Provide the (x, y) coordinate of the cell's center where the given text is located.  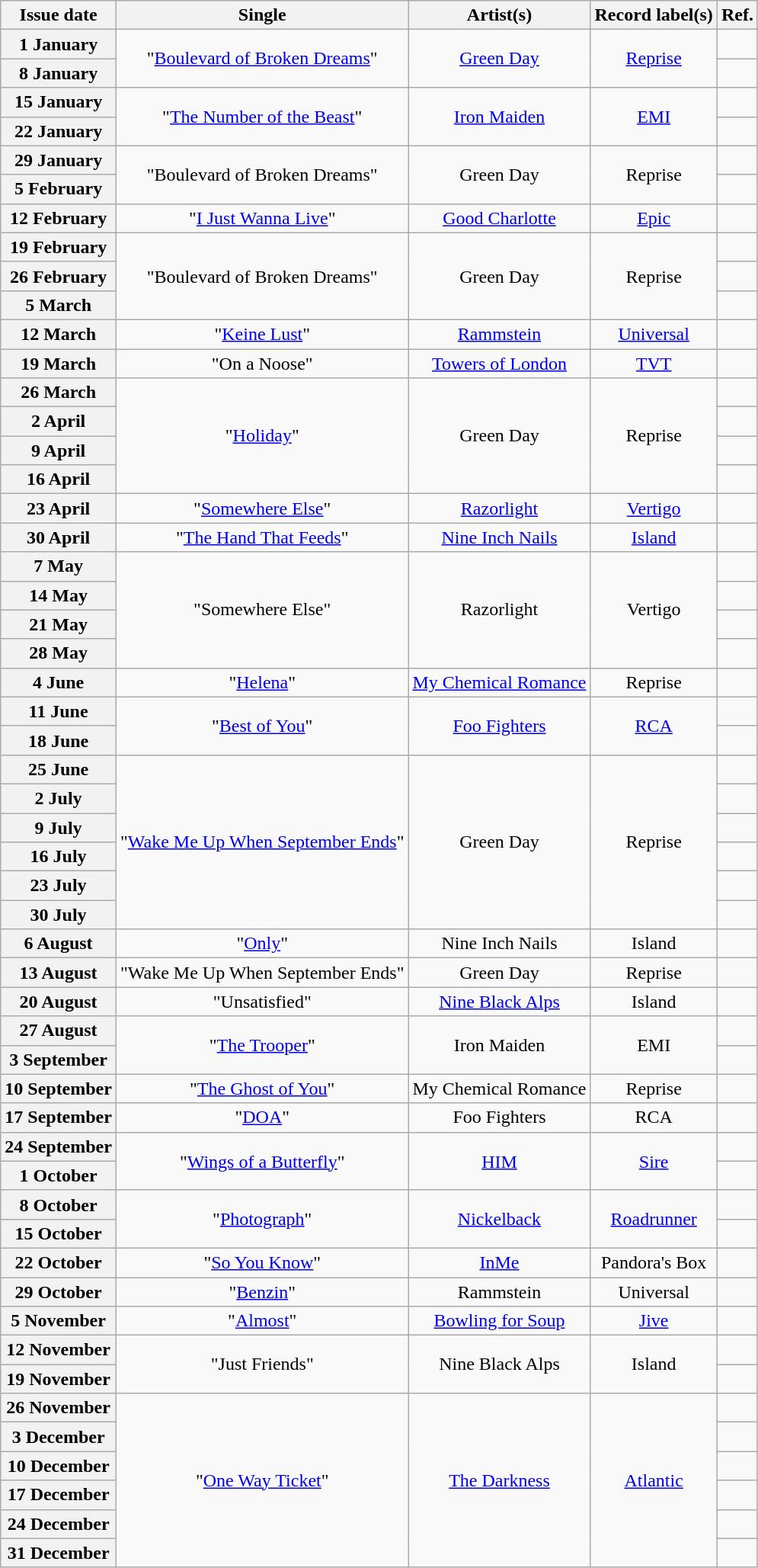
Towers of London (500, 364)
7 May (59, 566)
2 April (59, 422)
26 November (59, 1408)
24 December (59, 1524)
Roadrunner (654, 1219)
9 April (59, 451)
10 September (59, 1089)
"So You Know" (262, 1262)
12 February (59, 218)
"DOA" (262, 1117)
23 April (59, 508)
17 December (59, 1495)
Ref. (737, 15)
The Darkness (500, 1480)
"Unsatisfied" (262, 1002)
15 October (59, 1233)
"On a Noose" (262, 364)
19 March (59, 364)
Record label(s) (654, 15)
"Photograph" (262, 1219)
30 April (59, 537)
Jive (654, 1321)
23 July (59, 886)
26 February (59, 276)
"One Way Ticket" (262, 1480)
"Wings of a Butterfly" (262, 1161)
11 June (59, 711)
"Holiday" (262, 436)
Good Charlotte (500, 218)
HIM (500, 1161)
1 October (59, 1175)
5 February (59, 189)
Atlantic (654, 1480)
Artist(s) (500, 15)
Sire (654, 1161)
Nickelback (500, 1219)
"Keine Lust" (262, 334)
5 March (59, 305)
Pandora's Box (654, 1262)
12 November (59, 1350)
29 January (59, 160)
Epic (654, 218)
29 October (59, 1292)
3 September (59, 1060)
28 May (59, 653)
6 August (59, 944)
InMe (500, 1262)
30 July (59, 915)
5 November (59, 1321)
8 October (59, 1204)
31 December (59, 1553)
22 October (59, 1262)
9 July (59, 827)
16 July (59, 857)
19 November (59, 1379)
26 March (59, 393)
8 January (59, 73)
18 June (59, 740)
TVT (654, 364)
17 September (59, 1117)
"The Number of the Beast" (262, 117)
2 July (59, 798)
"The Hand That Feeds" (262, 537)
1 January (59, 44)
10 December (59, 1466)
"The Trooper" (262, 1045)
20 August (59, 1002)
16 April (59, 479)
"Just Friends" (262, 1364)
27 August (59, 1031)
15 January (59, 102)
22 January (59, 131)
"Helena" (262, 682)
Bowling for Soup (500, 1321)
19 February (59, 247)
"The Ghost of You" (262, 1089)
12 March (59, 334)
24 September (59, 1146)
"Only" (262, 944)
21 May (59, 624)
"Best of You" (262, 726)
4 June (59, 682)
"I Just Wanna Live" (262, 218)
3 December (59, 1437)
Single (262, 15)
Issue date (59, 15)
"Benzin" (262, 1292)
13 August (59, 973)
"Almost" (262, 1321)
14 May (59, 595)
25 June (59, 769)
